Return the [X, Y] coordinate for the center point of the cell that contains the specified text.  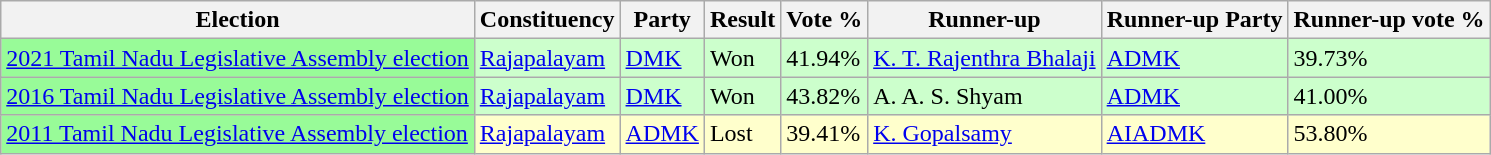
Runner-up Party [1194, 20]
Election [238, 20]
A. A. S. Shyam [984, 96]
Result [742, 20]
2016 Tamil Nadu Legislative Assembly election [238, 96]
Lost [742, 134]
39.41% [824, 134]
K. Gopalsamy [984, 134]
Runner-up vote % [1389, 20]
AIADMK [1194, 134]
53.80% [1389, 134]
Party [662, 20]
Runner-up [984, 20]
41.00% [1389, 96]
2011 Tamil Nadu Legislative Assembly election [238, 134]
43.82% [824, 96]
41.94% [824, 58]
Vote % [824, 20]
Constituency [547, 20]
39.73% [1389, 58]
K. T. Rajenthra Bhalaji [984, 58]
2021 Tamil Nadu Legislative Assembly election [238, 58]
